Search for the cell housing the specified text and yield its (X, Y) center coordinate. 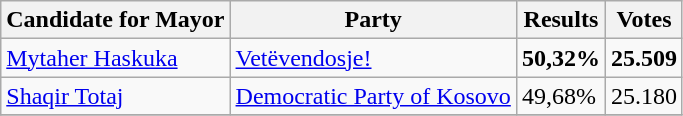
Mytaher Haskuka (116, 58)
Democratic Party of Kosovo (373, 96)
Party (373, 20)
25.509 (644, 58)
Shaqir Totaj (116, 96)
49,68% (560, 96)
Vetëvendosje! (373, 58)
Candidate for Mayor (116, 20)
50,32% (560, 58)
Results (560, 20)
25.180 (644, 96)
Votes (644, 20)
